Locate the cell with the specified text and output its [X, Y] center coordinate. 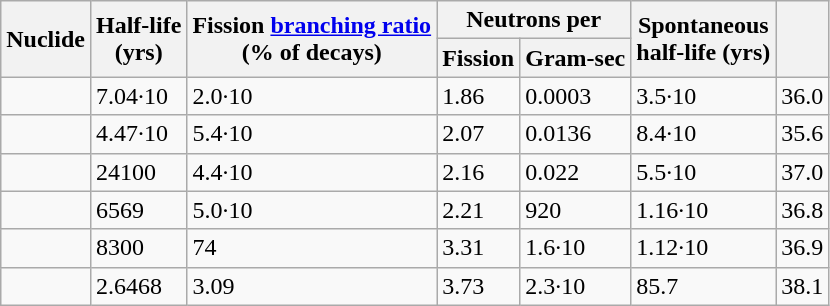
36.0 [802, 96]
Half-life(yrs) [138, 39]
920 [576, 210]
2.3·10 [576, 286]
85.7 [704, 286]
2.6468 [138, 286]
36.9 [802, 248]
36.8 [802, 210]
2.0·10 [312, 96]
5.4·10 [312, 134]
1.6·10 [576, 248]
4.47·10 [138, 134]
74 [312, 248]
Fission branching ratio(% of decays) [312, 39]
1.16·10 [704, 210]
2.07 [478, 134]
38.1 [802, 286]
0.0136 [576, 134]
35.6 [802, 134]
24100 [138, 172]
8300 [138, 248]
7.04·10 [138, 96]
Spontaneoushalf-life (yrs) [704, 39]
3.09 [312, 286]
Gram-sec [576, 58]
3.5·10 [704, 96]
1.86 [478, 96]
0.022 [576, 172]
Nuclide [46, 39]
Fission [478, 58]
Neutrons per [534, 20]
6569 [138, 210]
2.21 [478, 210]
8.4·10 [704, 134]
5.5·10 [704, 172]
4.4·10 [312, 172]
1.12·10 [704, 248]
5.0·10 [312, 210]
3.31 [478, 248]
2.16 [478, 172]
0.0003 [576, 96]
37.0 [802, 172]
3.73 [478, 286]
